For the text-containing cell, return its midpoint in [x, y] coordinate format. 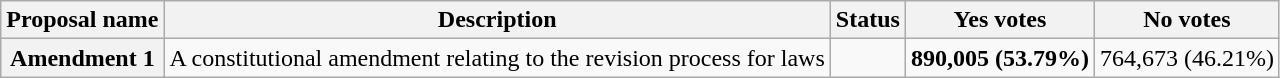
Amendment 1 [82, 58]
No votes [1186, 20]
Status [868, 20]
764,673 (46.21%) [1186, 58]
890,005 (53.79%) [1000, 58]
A constitutional amendment relating to the revision process for laws [497, 58]
Yes votes [1000, 20]
Proposal name [82, 20]
Description [497, 20]
